Identify which cell holds the provided text, then report its (X, Y) central coordinate. 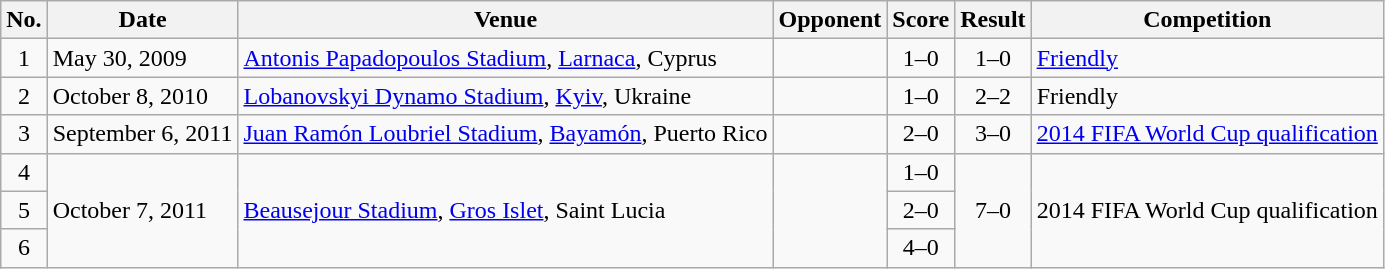
Venue (506, 20)
Antonis Papadopoulos Stadium, Larnaca, Cyprus (506, 58)
Competition (1207, 20)
Juan Ramón Loubriel Stadium, Bayamón, Puerto Rico (506, 134)
6 (24, 248)
2–2 (993, 96)
October 7, 2011 (142, 210)
2 (24, 96)
5 (24, 210)
3 (24, 134)
Result (993, 20)
No. (24, 20)
Score (921, 20)
7–0 (993, 210)
September 6, 2011 (142, 134)
3–0 (993, 134)
Date (142, 20)
Opponent (830, 20)
4 (24, 172)
1 (24, 58)
4–0 (921, 248)
May 30, 2009 (142, 58)
Beausejour Stadium, Gros Islet, Saint Lucia (506, 210)
October 8, 2010 (142, 96)
Lobanovskyi Dynamo Stadium, Kyiv, Ukraine (506, 96)
